From the cell containing the given text, extract its center point as (X, Y) coordinate. 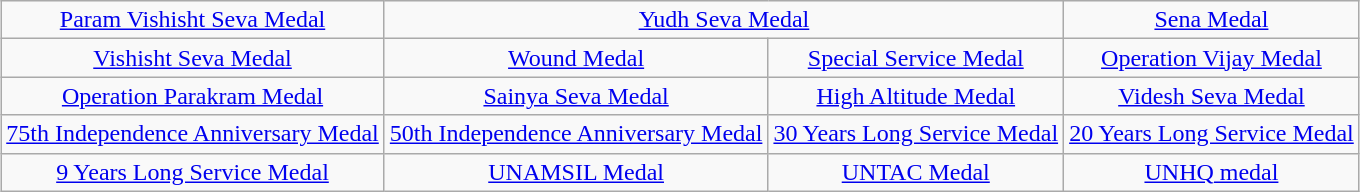
Vishisht Seva Medal (193, 58)
Yudh Seva Medal (724, 20)
Sainya Seva Medal (576, 96)
Videsh Seva Medal (1212, 96)
Sena Medal (1212, 20)
9 Years Long Service Medal (193, 172)
UNAMSIL Medal (576, 172)
50th Independence Anniversary Medal (576, 134)
UNHQ medal (1212, 172)
Special Service Medal (916, 58)
30 Years Long Service Medal (916, 134)
High Altitude Medal (916, 96)
Param Vishisht Seva Medal (193, 20)
UNTAC Medal (916, 172)
Operation Vijay Medal (1212, 58)
75th Independence Anniversary Medal (193, 134)
Operation Parakram Medal (193, 96)
20 Years Long Service Medal (1212, 134)
Wound Medal (576, 58)
